Return (X, Y) of the center of cell containing provided text 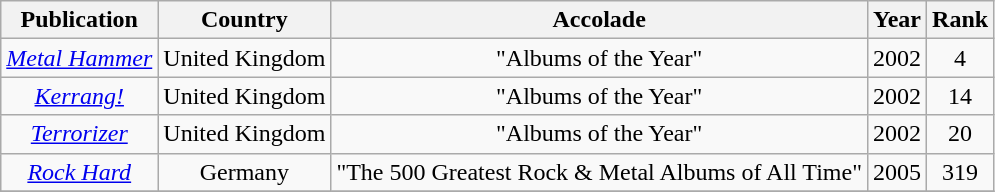
"The 500 Greatest Rock & Metal Albums of All Time" (600, 172)
2005 (896, 172)
Kerrang! (80, 96)
20 (960, 134)
Terrorizer (80, 134)
319 (960, 172)
Rank (960, 20)
Rock Hard (80, 172)
Germany (244, 172)
Accolade (600, 20)
14 (960, 96)
4 (960, 58)
Metal Hammer (80, 58)
Year (896, 20)
Publication (80, 20)
Country (244, 20)
